Output the [x, y] coordinate of the center of the cell containing the given text.  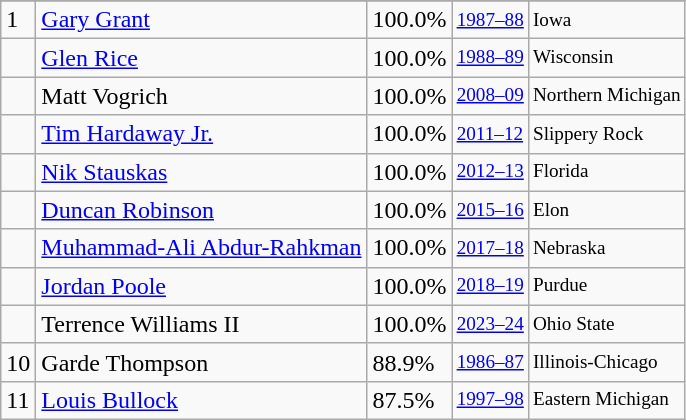
87.5% [410, 400]
1987–88 [490, 20]
2008–09 [490, 96]
1 [18, 20]
Jordan Poole [202, 286]
2011–12 [490, 134]
1997–98 [490, 400]
11 [18, 400]
Illinois-Chicago [606, 362]
Nik Stauskas [202, 172]
Wisconsin [606, 58]
Louis Bullock [202, 400]
1988–89 [490, 58]
Slippery Rock [606, 134]
Iowa [606, 20]
Tim Hardaway Jr. [202, 134]
2017–18 [490, 248]
2015–16 [490, 210]
Elon [606, 210]
Nebraska [606, 248]
Florida [606, 172]
1986–87 [490, 362]
Matt Vogrich [202, 96]
2018–19 [490, 286]
Ohio State [606, 324]
Duncan Robinson [202, 210]
2023–24 [490, 324]
Northern Michigan [606, 96]
Garde Thompson [202, 362]
Terrence Williams II [202, 324]
Purdue [606, 286]
Eastern Michigan [606, 400]
Glen Rice [202, 58]
2012–13 [490, 172]
Muhammad-Ali Abdur-Rahkman [202, 248]
10 [18, 362]
88.9% [410, 362]
Gary Grant [202, 20]
